From the cell containing the given text, extract its center point as [x, y] coordinate. 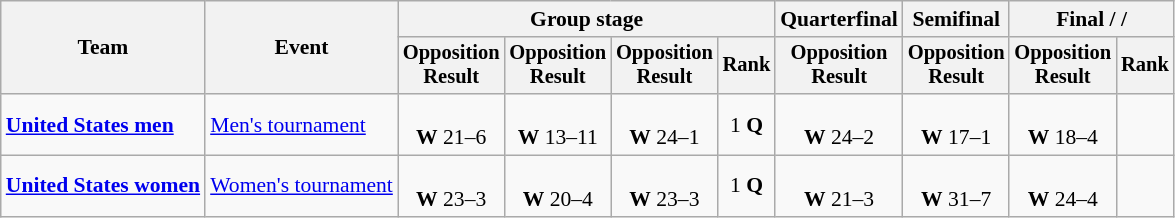
W 24–4 [1062, 186]
Team [103, 48]
W 17–1 [956, 124]
United States men [103, 124]
Quarterfinal [839, 19]
W 21–3 [839, 186]
Event [302, 48]
Final / / [1091, 19]
W 13–11 [558, 124]
W 31–7 [956, 186]
W 24–1 [664, 124]
W 20–4 [558, 186]
W 18–4 [1062, 124]
W 21–6 [452, 124]
W 24–2 [839, 124]
Semifinal [956, 19]
Women's tournament [302, 186]
Men's tournament [302, 124]
Group stage [586, 19]
United States women [103, 186]
